Return the [x, y] coordinate for the center point of the cell that contains the specified text.  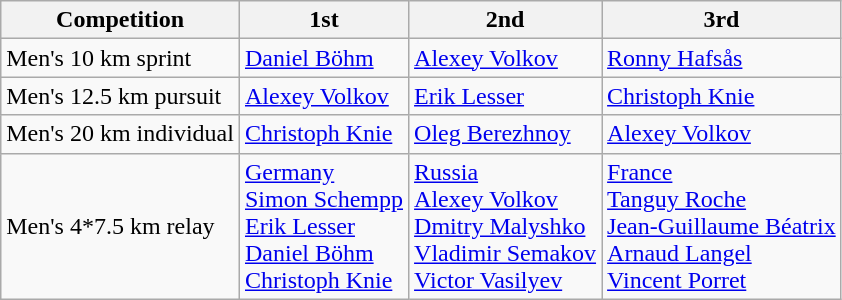
2nd [506, 20]
Men's 10 km sprint [120, 58]
Men's 12.5 km pursuit [120, 96]
1st [324, 20]
GermanySimon SchemppErik LesserDaniel BöhmChristoph Knie [324, 226]
3rd [722, 20]
RussiaAlexey VolkovDmitry MalyshkoVladimir SemakovVictor Vasilyev [506, 226]
Competition [120, 20]
Erik Lesser [506, 96]
Oleg Berezhnoy [506, 134]
Daniel Böhm [324, 58]
Men's 4*7.5 km relay [120, 226]
Ronny Hafsås [722, 58]
Men's 20 km individual [120, 134]
FranceTanguy RocheJean-Guillaume BéatrixArnaud LangelVincent Porret [722, 226]
